Detect which cell encompasses the target text, then output its [X, Y] center coordinate. 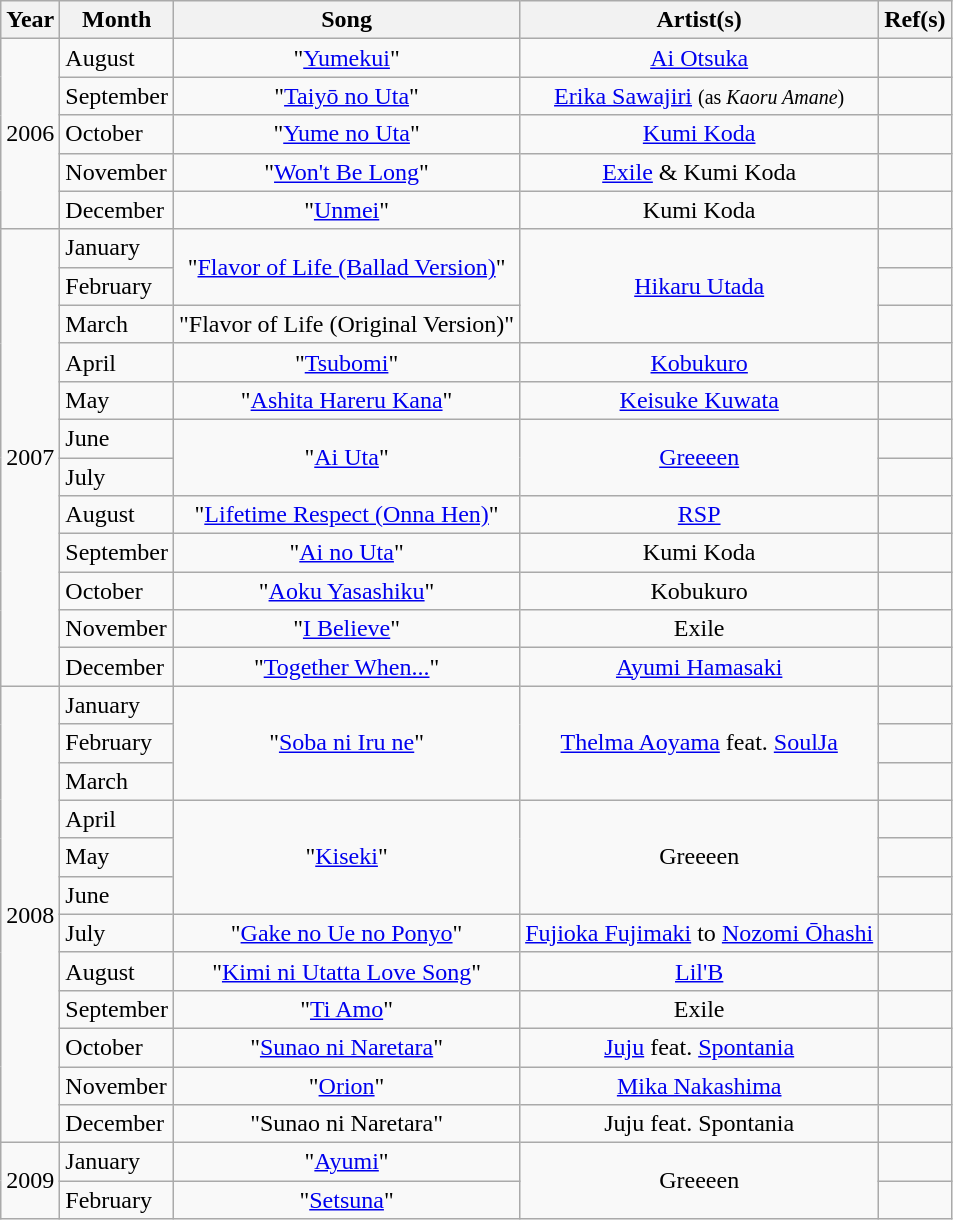
Fujioka Fujimaki to Nozomi Ōhashi [700, 933]
2009 [30, 1181]
"Ti Amo" [347, 1009]
Year [30, 20]
"Gake no Ue no Ponyo" [347, 933]
"Tsubomi" [347, 362]
"Soba ni Iru ne" [347, 743]
"Flavor of Life (Ballad Version)" [347, 267]
"Ashita Hareru Kana" [347, 400]
Keisuke Kuwata [700, 400]
"Kimi ni Utatta Love Song" [347, 971]
Artist(s) [700, 20]
"Aoku Yasashiku" [347, 591]
"Kiseki" [347, 857]
"Flavor of Life (Original Version)" [347, 324]
2006 [30, 134]
Month [117, 20]
Lil'B [700, 971]
"Yume no Uta" [347, 134]
2008 [30, 914]
Song [347, 20]
"I Believe" [347, 629]
"Yumekui" [347, 58]
"Taiyō no Uta" [347, 96]
"Won't Be Long" [347, 172]
Ayumi Hamasaki [700, 667]
"Ai Uta" [347, 457]
"Unmei" [347, 210]
Mika Nakashima [700, 1085]
"Together When..." [347, 667]
Ref(s) [915, 20]
Hikaru Utada [700, 286]
RSP [700, 515]
"Ayumi" [347, 1162]
"Lifetime Respect (Onna Hen)" [347, 515]
Erika Sawajiri (as Kaoru Amane) [700, 96]
Ai Otsuka [700, 58]
"Ai no Uta" [347, 553]
Exile & Kumi Koda [700, 172]
Thelma Aoyama feat. SoulJa [700, 743]
"Orion" [347, 1085]
"Setsuna" [347, 1200]
2007 [30, 458]
